Locate the cell with the specified text and output its [X, Y] center coordinate. 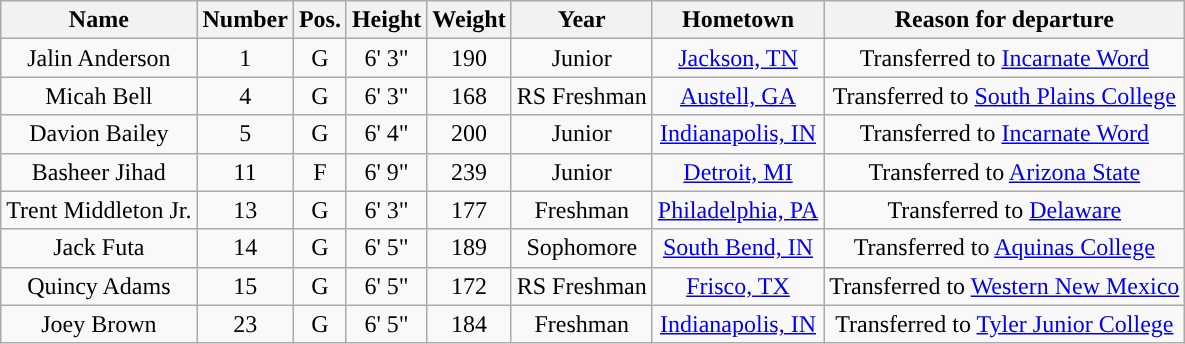
Jackson, TN [738, 58]
15 [245, 286]
Sophomore [582, 248]
172 [469, 286]
189 [469, 248]
Transferred to South Plains College [1004, 96]
Pos. [320, 20]
177 [469, 210]
168 [469, 96]
190 [469, 58]
Transferred to Tyler Junior College [1004, 324]
Number [245, 20]
4 [245, 96]
Detroit, MI [738, 172]
6' 9" [386, 172]
South Bend, IN [738, 248]
Trent Middleton Jr. [99, 210]
Year [582, 20]
Hometown [738, 20]
Transferred to Arizona State [1004, 172]
1 [245, 58]
184 [469, 324]
Quincy Adams [99, 286]
Davion Bailey [99, 134]
Reason for departure [1004, 20]
Height [386, 20]
Name [99, 20]
239 [469, 172]
Weight [469, 20]
Austell, GA [738, 96]
Jalin Anderson [99, 58]
14 [245, 248]
Philadelphia, PA [738, 210]
13 [245, 210]
Transferred to Delaware [1004, 210]
Transferred to Aquinas College [1004, 248]
F [320, 172]
5 [245, 134]
200 [469, 134]
Micah Bell [99, 96]
23 [245, 324]
Joey Brown [99, 324]
Transferred to Western New Mexico [1004, 286]
Frisco, TX [738, 286]
6' 4" [386, 134]
Jack Futa [99, 248]
11 [245, 172]
Basheer Jihad [99, 172]
